Identify which cell holds the provided text, then report its (X, Y) central coordinate. 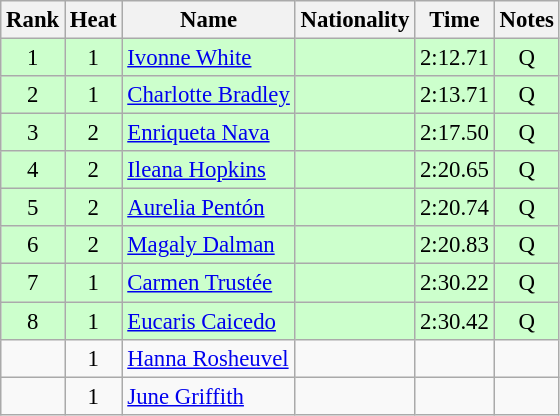
Eucaris Caicedo (208, 321)
4 (33, 170)
2:13.71 (455, 95)
Ileana Hopkins (208, 170)
2:20.83 (455, 245)
Enriqueta Nava (208, 133)
Notes (526, 20)
2:30.42 (455, 321)
2:30.22 (455, 283)
Time (455, 20)
Rank (33, 20)
Magaly Dalman (208, 245)
5 (33, 208)
2:20.65 (455, 170)
Heat (94, 20)
8 (33, 321)
2:12.71 (455, 58)
6 (33, 245)
3 (33, 133)
Charlotte Bradley (208, 95)
7 (33, 283)
Ivonne White (208, 58)
Nationality (354, 20)
2:17.50 (455, 133)
Name (208, 20)
Carmen Trustée (208, 283)
Hanna Rosheuvel (208, 358)
2:20.74 (455, 208)
June Griffith (208, 396)
Aurelia Pentón (208, 208)
